Output the (x, y) coordinate of the center of the cell containing the given text.  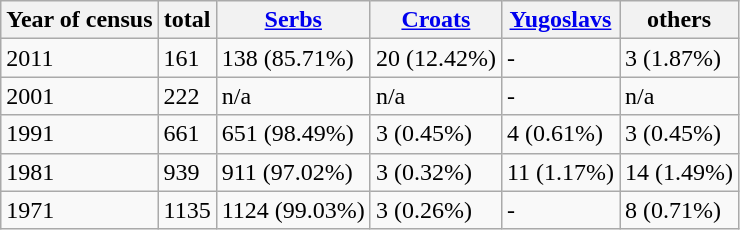
others (680, 20)
total (187, 20)
11 (1.17%) (560, 172)
939 (187, 172)
161 (187, 58)
3 (0.26%) (436, 210)
Yugoslavs (560, 20)
1135 (187, 210)
14 (1.49%) (680, 172)
222 (187, 96)
1991 (80, 134)
4 (0.61%) (560, 134)
1124 (99.03%) (293, 210)
661 (187, 134)
3 (0.32%) (436, 172)
2011 (80, 58)
1981 (80, 172)
3 (1.87%) (680, 58)
20 (12.42%) (436, 58)
911 (97.02%) (293, 172)
1971 (80, 210)
651 (98.49%) (293, 134)
Croats (436, 20)
Year of census (80, 20)
2001 (80, 96)
138 (85.71%) (293, 58)
8 (0.71%) (680, 210)
Serbs (293, 20)
